Return the [x, y] coordinate for the center point of the cell that contains the specified text.  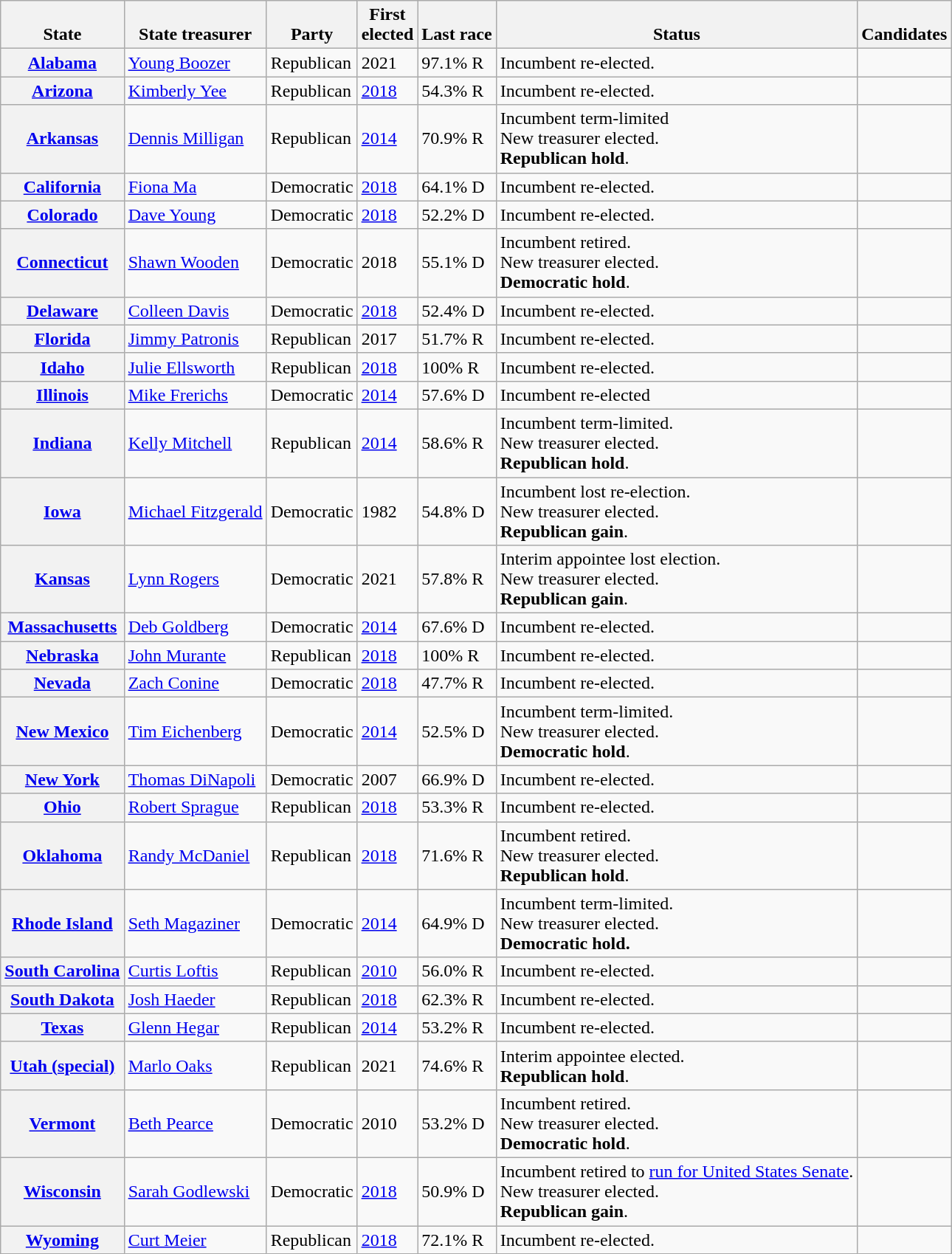
Nevada [62, 683]
Interim appointee lost election.New treasurer elected.Republican gain. [677, 579]
Candidates [905, 25]
64.1% D [457, 187]
Wisconsin [62, 1191]
Delaware [62, 311]
Lynn Rogers [195, 579]
Tim Eichenberg [195, 731]
64.9% D [457, 923]
Nebraska [62, 655]
Josh Haeder [195, 999]
Arizona [62, 91]
Seth Magaziner [195, 923]
56.0% R [457, 971]
57.6% D [457, 395]
Idaho [62, 367]
Last race [457, 25]
Kansas [62, 579]
Julie Ellsworth [195, 367]
Beth Pearce [195, 1123]
62.3% R [457, 999]
Dave Young [195, 215]
Kimberly Yee [195, 91]
53.3% R [457, 807]
Incumbent lost re-election.New treasurer elected.Republican gain. [677, 511]
Status [677, 25]
South Carolina [62, 971]
53.2% D [457, 1123]
53.2% R [457, 1027]
Curtis Loftis [195, 971]
Zach Conine [195, 683]
Randy McDaniel [195, 855]
Arkansas [62, 139]
2007 [387, 779]
Vermont [62, 1123]
Indiana [62, 443]
Utah (special) [62, 1066]
54.8% D [457, 511]
Incumbent term-limitedNew treasurer elected.Republican hold. [677, 139]
74.6% R [457, 1066]
Wyoming [62, 1239]
52.5% D [457, 731]
Interim appointee elected.Republican hold. [677, 1066]
New York [62, 779]
54.3% R [457, 91]
Dennis Milligan [195, 139]
70.9% R [457, 139]
Young Boozer [195, 63]
Florida [62, 339]
50.9% D [457, 1191]
72.1% R [457, 1239]
Firstelected [387, 25]
John Murante [195, 655]
52.4% D [457, 311]
Iowa [62, 511]
Jimmy Patronis [195, 339]
Connecticut [62, 263]
Glenn Hegar [195, 1027]
Deb Goldberg [195, 627]
Rhode Island [62, 923]
1982 [387, 511]
Ohio [62, 807]
South Dakota [62, 999]
Incumbent re-elected [677, 395]
Incumbent retired to run for United States Senate.New treasurer elected.Republican gain. [677, 1191]
Massachusetts [62, 627]
2017 [387, 339]
Incumbent term-limited.New treasurer elected.Republican hold. [677, 443]
Mike Frerichs [195, 395]
51.7% R [457, 339]
67.6% D [457, 627]
Alabama [62, 63]
Incumbent retired.New treasurer elected.Republican hold. [677, 855]
Sarah Godlewski [195, 1191]
Shawn Wooden [195, 263]
Curt Meier [195, 1239]
Oklahoma [62, 855]
Thomas DiNapoli [195, 779]
Fiona Ma [195, 187]
New Mexico [62, 731]
58.6% R [457, 443]
Colorado [62, 215]
71.6% R [457, 855]
State [62, 25]
Robert Sprague [195, 807]
Colleen Davis [195, 311]
57.8% R [457, 579]
97.1% R [457, 63]
Michael Fitzgerald [195, 511]
Kelly Mitchell [195, 443]
Marlo Oaks [195, 1066]
Party [311, 25]
State treasurer [195, 25]
California [62, 187]
55.1% D [457, 263]
66.9% D [457, 779]
52.2% D [457, 215]
47.7% R [457, 683]
Texas [62, 1027]
Illinois [62, 395]
